Find where the given text appears and provide that cell's center as (X, Y) coordinate. 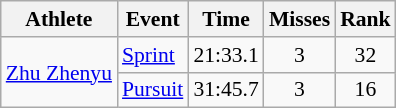
Time (226, 19)
31:45.7 (226, 90)
Zhu Zhenyu (59, 72)
Sprint (152, 55)
Rank (366, 19)
Misses (300, 19)
Event (152, 19)
32 (366, 55)
Pursuit (152, 90)
21:33.1 (226, 55)
16 (366, 90)
Athlete (59, 19)
